Identify which cell holds the provided text, then report its (X, Y) central coordinate. 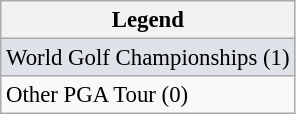
Other PGA Tour (0) (148, 95)
Legend (148, 20)
World Golf Championships (1) (148, 58)
